Pinpoint the cell where the given text exists, returning its (X, Y) midpoint coordinate. 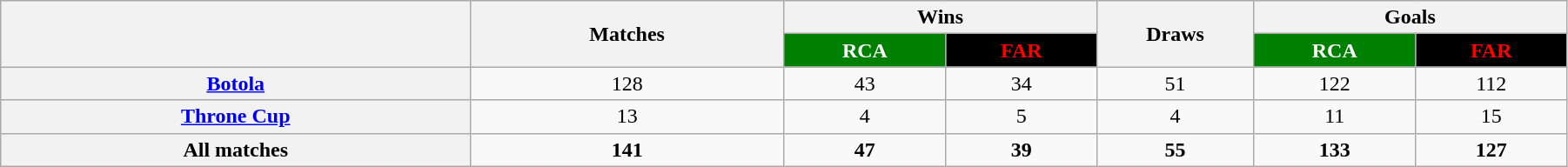
127 (1491, 150)
55 (1176, 150)
Draws (1176, 34)
47 (865, 150)
112 (1491, 83)
13 (627, 117)
51 (1176, 83)
43 (865, 83)
11 (1335, 117)
34 (1022, 83)
15 (1491, 117)
128 (627, 83)
All matches (236, 150)
Wins (941, 17)
133 (1335, 150)
5 (1022, 117)
Throne Cup (236, 117)
141 (627, 150)
Matches (627, 34)
Botola (236, 83)
Goals (1410, 17)
39 (1022, 150)
122 (1335, 83)
